Return the [x, y] coordinate for the center point of the cell that contains the specified text.  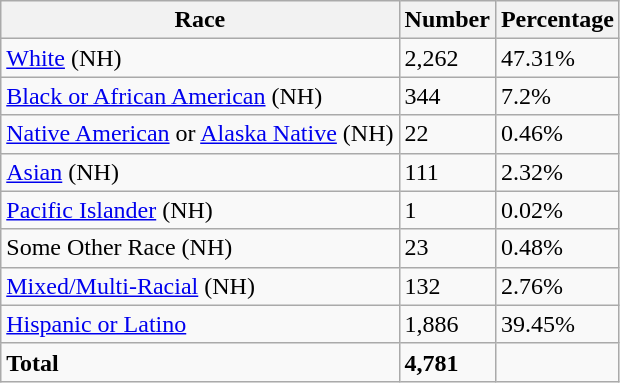
0.02% [557, 210]
Pacific Islander (NH) [200, 210]
Total [200, 362]
344 [447, 96]
2.32% [557, 172]
2.76% [557, 286]
2,262 [447, 58]
47.31% [557, 58]
132 [447, 286]
Native American or Alaska Native (NH) [200, 134]
0.46% [557, 134]
22 [447, 134]
1,886 [447, 324]
7.2% [557, 96]
Number [447, 20]
4,781 [447, 362]
Black or African American (NH) [200, 96]
1 [447, 210]
23 [447, 248]
Race [200, 20]
Percentage [557, 20]
Some Other Race (NH) [200, 248]
White (NH) [200, 58]
Mixed/Multi-Racial (NH) [200, 286]
39.45% [557, 324]
111 [447, 172]
Hispanic or Latino [200, 324]
0.48% [557, 248]
Asian (NH) [200, 172]
